Detect which cell encompasses the target text, then output its [x, y] center coordinate. 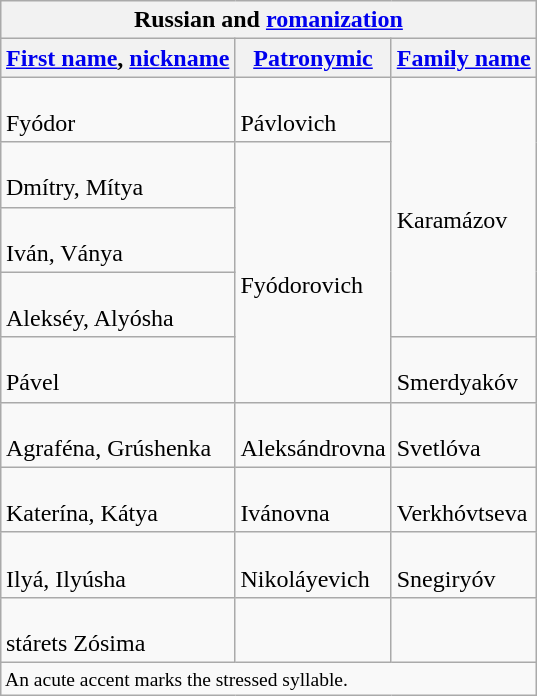
An acute accent marks the stressed syllable. [268, 678]
Agraféna, Grúshenka [117, 434]
Nikoláyevich [313, 564]
Family name [464, 58]
Fyódorovich [313, 272]
Fyódor [117, 110]
Pávlovich [313, 110]
Svetlóva [464, 434]
Alekséy, Alyósha [117, 304]
Dmítry, Mítya [117, 174]
stárets Zósima [117, 630]
Pável [117, 370]
Patronymic [313, 58]
First name, nickname [117, 58]
Verkhóvtseva [464, 500]
Snegiryóv [464, 564]
Karamázov [464, 207]
Iván, Ványa [117, 240]
Ivánovna [313, 500]
Smerdyakóv [464, 370]
Ilyá, Ilyúsha [117, 564]
Katerína, Kátya [117, 500]
Russian and romanization [268, 20]
Aleksándrovna [313, 434]
